Capture the cell that displays the provided text and extract its [x, y] central coordinate. 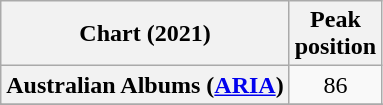
86 [335, 85]
Chart (2021) [145, 34]
Australian Albums (ARIA) [145, 85]
Peakposition [335, 34]
